Extract the (x, y) coordinate from the center of the cell holding the provided text.  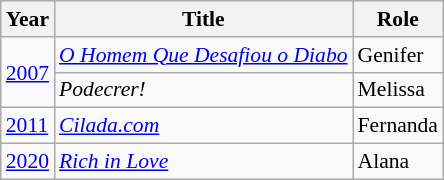
Podecrer! (203, 90)
Year (28, 19)
Melissa (398, 90)
O Homem Que Desafiou o Diabo (203, 55)
Role (398, 19)
2020 (28, 162)
Rich in Love (203, 162)
Alana (398, 162)
2011 (28, 126)
2007 (28, 72)
Title (203, 19)
Fernanda (398, 126)
Cilada.com (203, 126)
Genifer (398, 55)
